Output the (X, Y) coordinate of the center of the cell containing the given text.  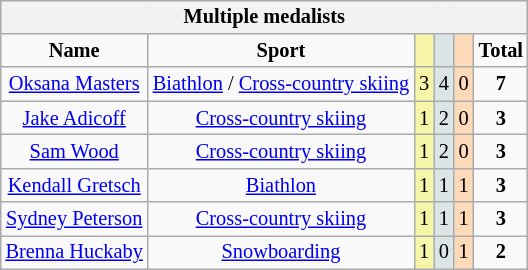
Biathlon (281, 185)
Biathlon / Cross-country skiing (281, 84)
Name (74, 51)
Brenna Huckaby (74, 253)
Kendall Gretsch (74, 185)
Jake Adicoff (74, 118)
4 (444, 84)
Total (501, 51)
7 (501, 84)
Sport (281, 51)
Sydney Peterson (74, 219)
Snowboarding (281, 253)
Sam Wood (74, 152)
Multiple medalists (264, 17)
Oksana Masters (74, 84)
